Scan for the cell matching the given text and deliver its [x, y] coordinate at center. 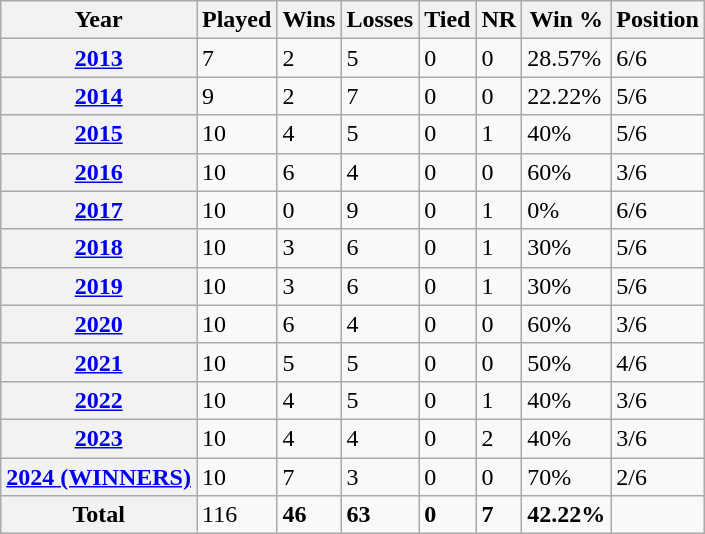
2022 [99, 400]
42.22% [566, 515]
2017 [99, 210]
4/6 [658, 362]
NR [499, 20]
2013 [99, 58]
2015 [99, 134]
2023 [99, 438]
Wins [309, 20]
2024 (WINNERS) [99, 477]
46 [309, 515]
50% [566, 362]
28.57% [566, 58]
2021 [99, 362]
63 [380, 515]
Losses [380, 20]
2/6 [658, 477]
Played [236, 20]
2019 [99, 286]
116 [236, 515]
0% [566, 210]
2018 [99, 248]
2014 [99, 96]
22.22% [566, 96]
70% [566, 477]
Position [658, 20]
Win % [566, 20]
Total [99, 515]
Year [99, 20]
2020 [99, 324]
2016 [99, 172]
Tied [448, 20]
